Pinpoint the cell where the given text exists, returning its (x, y) midpoint coordinate. 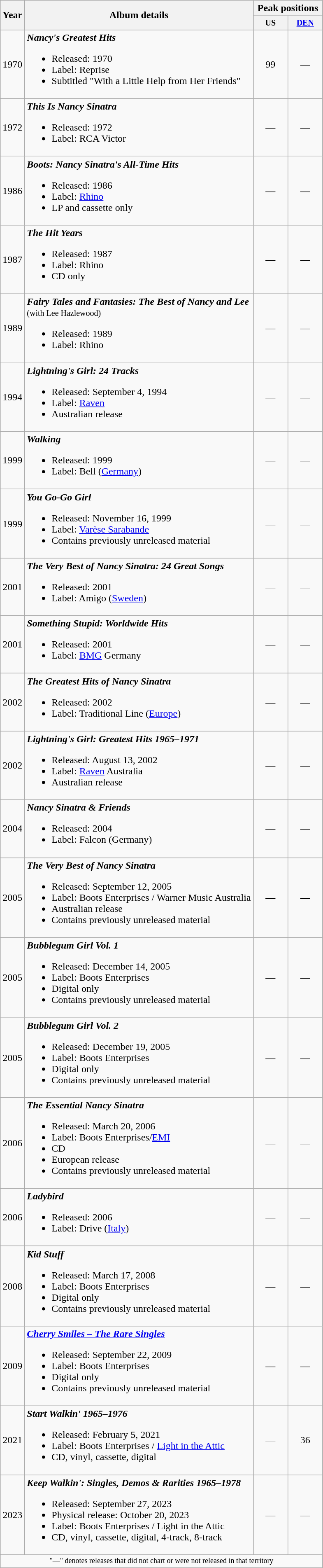
Album details (139, 15)
2004 (12, 829)
Year (12, 15)
LadybirdReleased: 2006Label: Drive (Italy) (139, 1217)
36 (305, 1441)
1987 (12, 259)
99 (270, 64)
The Greatest Hits of Nancy SinatraReleased: 2002Label: Traditional Line (Europe) (139, 702)
Kid StuffReleased: March 17, 2008Label: Boots EnterprisesDigital onlyContains previously unreleased material (139, 1286)
Nancy's Greatest HitsReleased: 1970Label: RepriseSubtitled "With a Little Help from Her Friends" (139, 64)
Lightning's Girl: Greatest Hits 1965–1971Released: August 13, 2002Label: Raven AustraliaAustralian release (139, 765)
Fairy Tales and Fantasies: The Best of Nancy and Lee(with Lee Hazlewood)Released: 1989Label: Rhino (139, 329)
Peak positions (288, 8)
Cherry Smiles – The Rare SinglesReleased: September 22, 2009Label: Boots EnterprisesDigital onlyContains previously unreleased material (139, 1366)
The Very Best of Nancy Sinatra: 24 Great SongsReleased: 2001Label: Amigo (Sweden) (139, 587)
This Is Nancy SinatraReleased: 1972Label: RCA Victor (139, 127)
WalkingReleased: 1999Label: Bell (Germany) (139, 460)
2023 (12, 1515)
Start Walkin' 1965–1976Released: February 5, 2021Label: Boots Enterprises / Light in the AtticCD, vinyl, cassette, digital (139, 1441)
2008 (12, 1286)
2009 (12, 1366)
You Go-Go GirlReleased: November 16, 1999Label: Varèse SarabandeContains previously unreleased material (139, 524)
Something Stupid: Worldwide HitsReleased: 2001Label: BMG Germany (139, 645)
1994 (12, 397)
1989 (12, 329)
Bubblegum Girl Vol. 2Released: December 19, 2005Label: Boots EnterprisesDigital onlyContains previously unreleased material (139, 1057)
"—" denotes releases that did not chart or were not released in that territory (161, 1561)
Bubblegum Girl Vol. 1Released: December 14, 2005Label: Boots EnterprisesDigital onlyContains previously unreleased material (139, 977)
The Hit YearsReleased: 1987Label: RhinoCD only (139, 259)
Nancy Sinatra & FriendsReleased: 2004Label: Falcon (Germany) (139, 829)
1986 (12, 190)
1972 (12, 127)
2021 (12, 1441)
DEN (305, 23)
The Essential Nancy SinatraReleased: March 20, 2006Label: Boots Enterprises/EMICDEuropean releaseContains previously unreleased material (139, 1143)
US (270, 23)
Boots: Nancy Sinatra's All-Time HitsReleased: 1986Label: RhinoLP and cassette only (139, 190)
Lightning's Girl: 24 TracksReleased: September 4, 1994Label: RavenAustralian release (139, 397)
1970 (12, 64)
